Find where the given text appears and provide that cell's center as [X, Y] coordinate. 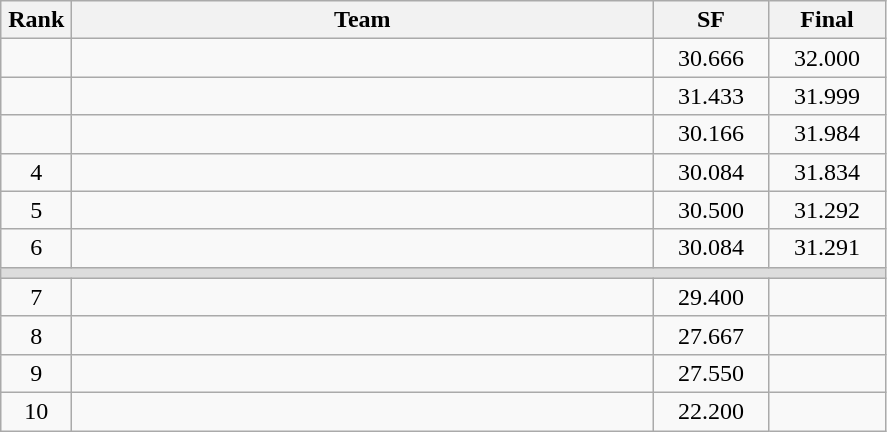
31.834 [827, 172]
22.200 [711, 411]
7 [36, 297]
30.500 [711, 210]
32.000 [827, 58]
31.433 [711, 96]
Rank [36, 20]
9 [36, 373]
SF [711, 20]
5 [36, 210]
4 [36, 172]
8 [36, 335]
31.984 [827, 134]
29.400 [711, 297]
31.999 [827, 96]
30.666 [711, 58]
6 [36, 248]
27.550 [711, 373]
27.667 [711, 335]
31.291 [827, 248]
Team [362, 20]
30.166 [711, 134]
31.292 [827, 210]
Final [827, 20]
10 [36, 411]
